From the cell containing the given text, extract its center point as [x, y] coordinate. 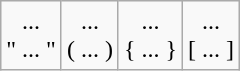
... ( ... ) [90, 36]
... { ... } [150, 36]
... " ... " [32, 36]
... [ ... ] [212, 36]
